Scan for the cell matching the given text and deliver its [x, y] coordinate at center. 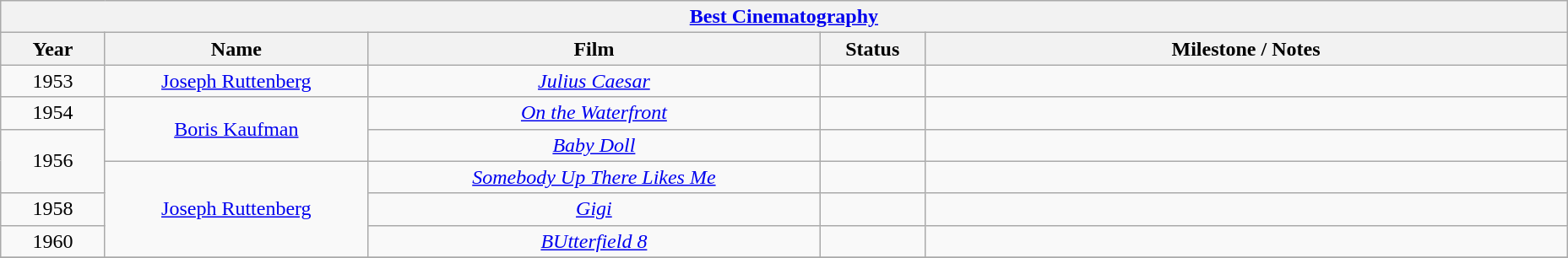
BUtterfield 8 [594, 241]
1954 [53, 113]
Status [872, 49]
Year [53, 49]
1956 [53, 161]
1953 [53, 81]
1958 [53, 209]
1960 [53, 241]
Gigi [594, 209]
Milestone / Notes [1246, 49]
Somebody Up There Likes Me [594, 177]
Name [236, 49]
Film [594, 49]
Best Cinematography [784, 17]
Boris Kaufman [236, 129]
Baby Doll [594, 145]
On the Waterfront [594, 113]
Julius Caesar [594, 81]
